Pinpoint the cell where the given text exists, returning its [X, Y] midpoint coordinate. 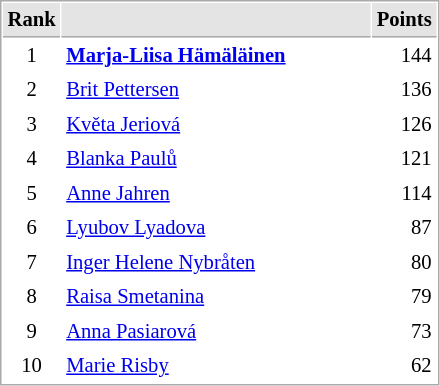
136 [404, 90]
Lyubov Lyadova [216, 228]
80 [404, 262]
10 [32, 366]
87 [404, 228]
79 [404, 296]
Inger Helene Nybråten [216, 262]
6 [32, 228]
3 [32, 124]
Brit Pettersen [216, 90]
Rank [32, 20]
Anne Jahren [216, 194]
1 [32, 56]
5 [32, 194]
62 [404, 366]
4 [32, 158]
126 [404, 124]
Marja-Liisa Hämäläinen [216, 56]
7 [32, 262]
144 [404, 56]
121 [404, 158]
Květa Jeriová [216, 124]
114 [404, 194]
Points [404, 20]
73 [404, 332]
9 [32, 332]
2 [32, 90]
Anna Pasiarová [216, 332]
8 [32, 296]
Blanka Paulů [216, 158]
Raisa Smetanina [216, 296]
Marie Risby [216, 366]
